Detect which cell encompasses the target text, then output its [x, y] center coordinate. 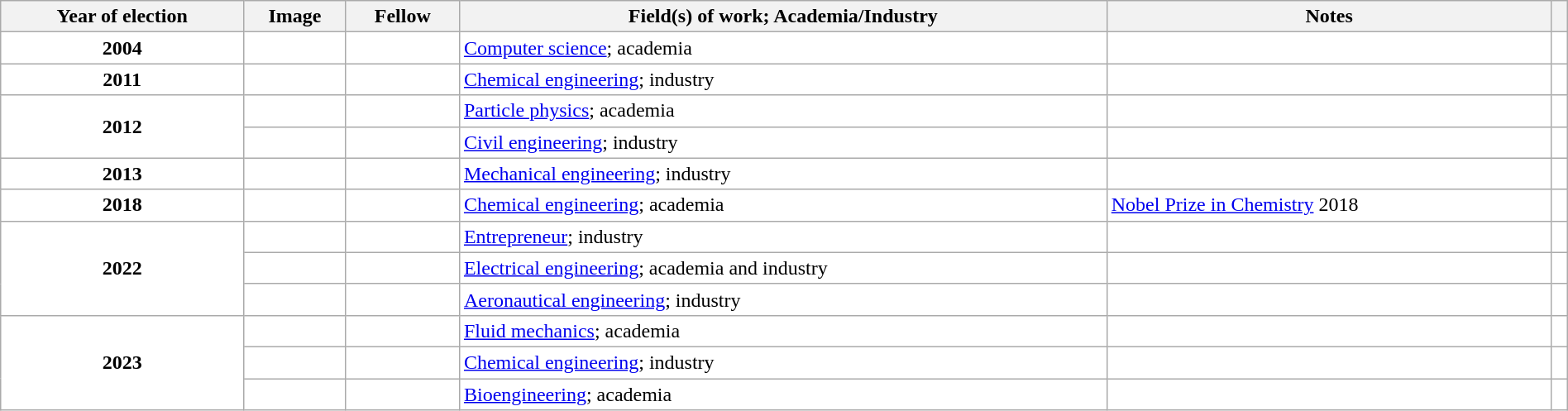
Mechanical engineering; industry [782, 174]
Particle physics; academia [782, 111]
2004 [122, 48]
2012 [122, 127]
2011 [122, 79]
Fellow [402, 17]
Field(s) of work; Academia/Industry [782, 17]
2018 [122, 205]
Bioengineering; academia [782, 394]
Aeronautical engineering; industry [782, 299]
Year of election [122, 17]
Electrical engineering; academia and industry [782, 268]
Civil engineering; industry [782, 142]
2022 [122, 268]
Fluid mechanics; academia [782, 331]
2013 [122, 174]
2023 [122, 362]
Notes [1329, 17]
Computer science; academia [782, 48]
Chemical engineering; academia [782, 205]
Entrepreneur; industry [782, 237]
Nobel Prize in Chemistry 2018 [1329, 205]
Image [295, 17]
